Output the [X, Y] coordinate of the center of the cell containing the given text.  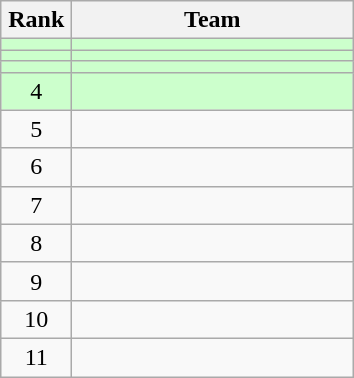
Rank [36, 20]
4 [36, 91]
Team [212, 20]
8 [36, 243]
5 [36, 129]
7 [36, 205]
11 [36, 357]
6 [36, 167]
10 [36, 319]
9 [36, 281]
